Return the [x, y] coordinate for the center point of the cell that contains the specified text.  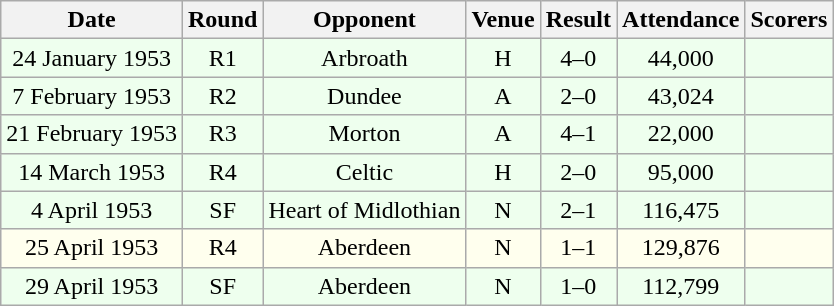
R3 [222, 134]
44,000 [681, 58]
1–0 [578, 286]
Opponent [364, 20]
Round [222, 20]
4–0 [578, 58]
116,475 [681, 210]
21 February 1953 [92, 134]
R2 [222, 96]
25 April 1953 [92, 248]
Result [578, 20]
Heart of Midlothian [364, 210]
Arbroath [364, 58]
1–1 [578, 248]
R1 [222, 58]
Attendance [681, 20]
Morton [364, 134]
Celtic [364, 172]
129,876 [681, 248]
4–1 [578, 134]
2–1 [578, 210]
Dundee [364, 96]
22,000 [681, 134]
14 March 1953 [92, 172]
29 April 1953 [92, 286]
Scorers [789, 20]
24 January 1953 [92, 58]
112,799 [681, 286]
Date [92, 20]
Venue [503, 20]
43,024 [681, 96]
4 April 1953 [92, 210]
95,000 [681, 172]
7 February 1953 [92, 96]
